Output the (X, Y) coordinate of the center of the cell containing the given text.  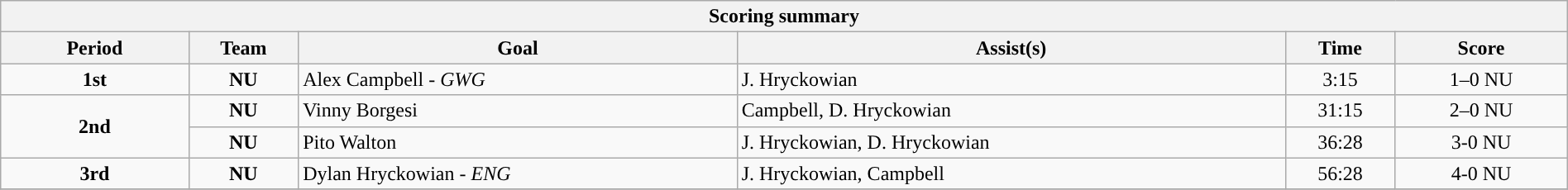
3rd (94, 173)
1–0 NU (1481, 79)
4-0 NU (1481, 173)
1st (94, 79)
31:15 (1340, 111)
36:28 (1340, 142)
Time (1340, 48)
3:15 (1340, 79)
Alex Campbell - GWG (518, 79)
56:28 (1340, 173)
Dylan Hryckowian - ENG (518, 173)
Pito Walton (518, 142)
2nd (94, 126)
Period (94, 48)
Goal (518, 48)
2–0 NU (1481, 111)
Team (243, 48)
Campbell, D. Hryckowian (1011, 111)
Vinny Borgesi (518, 111)
Assist(s) (1011, 48)
J. Hryckowian (1011, 79)
J. Hryckowian, D. Hryckowian (1011, 142)
3-0 NU (1481, 142)
Score (1481, 48)
Scoring summary (784, 17)
J. Hryckowian, Campbell (1011, 173)
